Find where the given text appears and provide that cell's center as [x, y] coordinate. 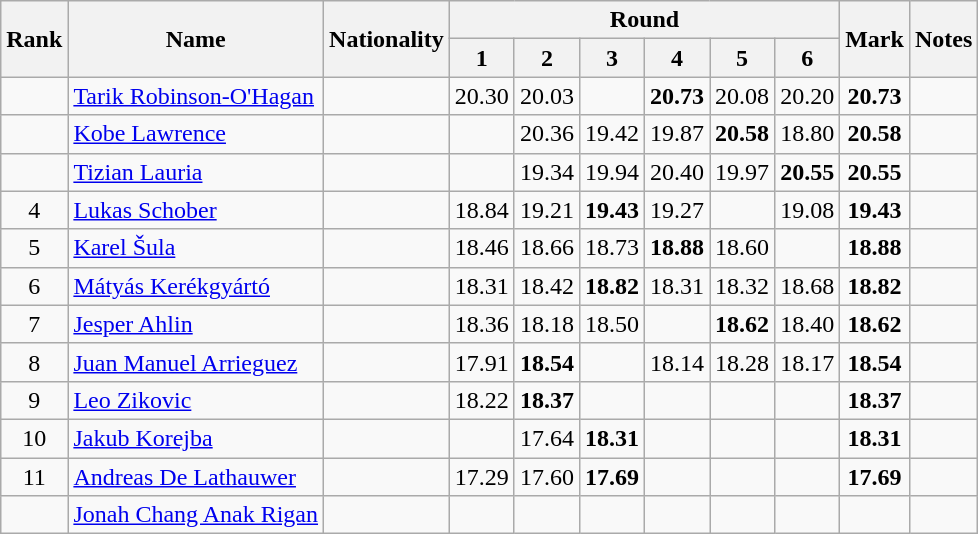
20.36 [546, 134]
Jesper Ahlin [196, 324]
Andreas De Lathauwer [196, 477]
18.60 [742, 248]
Notes [943, 39]
18.66 [546, 248]
7 [34, 324]
Jakub Korejba [196, 438]
20.40 [676, 172]
19.42 [612, 134]
Name [196, 39]
Nationality [387, 39]
19.21 [546, 210]
20.20 [808, 96]
18.40 [808, 324]
19.94 [612, 172]
Juan Manuel Arrieguez [196, 362]
19.27 [676, 210]
18.32 [742, 286]
Mark [875, 39]
Tarik Robinson-O'Hagan [196, 96]
18.18 [546, 324]
10 [34, 438]
Leo Zikovic [196, 400]
Round [644, 20]
18.36 [482, 324]
Jonah Chang Anak Rigan [196, 515]
Tizian Lauria [196, 172]
19.97 [742, 172]
19.34 [546, 172]
9 [34, 400]
19.87 [676, 134]
8 [34, 362]
17.91 [482, 362]
18.14 [676, 362]
Rank [34, 39]
2 [546, 58]
19.08 [808, 210]
17.64 [546, 438]
18.73 [612, 248]
18.84 [482, 210]
18.80 [808, 134]
20.03 [546, 96]
Karel Šula [196, 248]
Lukas Schober [196, 210]
18.68 [808, 286]
18.22 [482, 400]
17.60 [546, 477]
18.42 [546, 286]
17.29 [482, 477]
18.28 [742, 362]
Kobe Lawrence [196, 134]
20.30 [482, 96]
Mátyás Kerékgyártó [196, 286]
18.50 [612, 324]
18.46 [482, 248]
11 [34, 477]
18.17 [808, 362]
20.08 [742, 96]
3 [612, 58]
1 [482, 58]
